Scan for the cell matching the given text and deliver its [X, Y] coordinate at center. 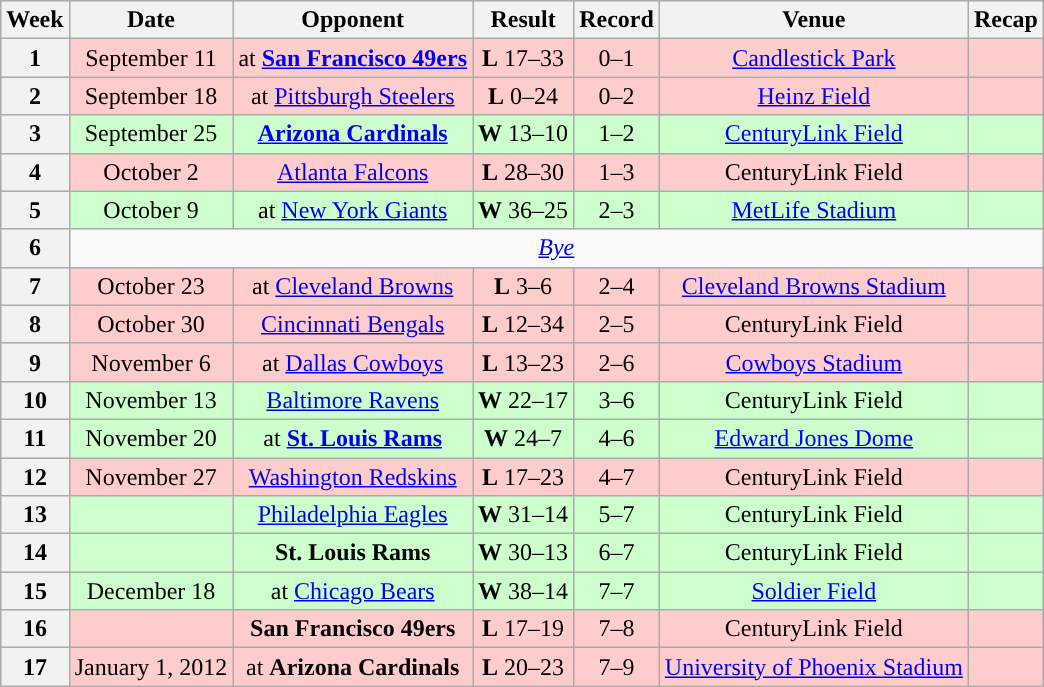
1 [35, 58]
Recap [1006, 20]
Record [617, 20]
6–7 [617, 553]
W 31–14 [524, 515]
5–7 [617, 515]
November 20 [151, 438]
Baltimore Ravens [353, 400]
Cowboys Stadium [814, 362]
5 [35, 210]
4 [35, 172]
13 [35, 515]
0–2 [617, 96]
15 [35, 591]
L 13–23 [524, 362]
Cincinnati Bengals [353, 324]
2–6 [617, 362]
December 18 [151, 591]
October 9 [151, 210]
W 30–13 [524, 553]
7–8 [617, 629]
1–2 [617, 134]
2–5 [617, 324]
7–7 [617, 591]
at New York Giants [353, 210]
W 13–10 [524, 134]
October 2 [151, 172]
W 36–25 [524, 210]
2–3 [617, 210]
University of Phoenix Stadium [814, 667]
October 23 [151, 286]
9 [35, 362]
Edward Jones Dome [814, 438]
Philadelphia Eagles [353, 515]
at Cleveland Browns [353, 286]
4–7 [617, 477]
W 22–17 [524, 400]
0–1 [617, 58]
17 [35, 667]
Cleveland Browns Stadium [814, 286]
Candlestick Park [814, 58]
3 [35, 134]
L 17–23 [524, 477]
7 [35, 286]
L 0–24 [524, 96]
at Arizona Cardinals [353, 667]
12 [35, 477]
W 24–7 [524, 438]
St. Louis Rams [353, 553]
L 17–19 [524, 629]
Opponent [353, 20]
L 3–6 [524, 286]
10 [35, 400]
Atlanta Falcons [353, 172]
L 28–30 [524, 172]
2–4 [617, 286]
at San Francisco 49ers [353, 58]
2 [35, 96]
September 18 [151, 96]
L 20–23 [524, 667]
at Dallas Cowboys [353, 362]
MetLife Stadium [814, 210]
Date [151, 20]
14 [35, 553]
L 12–34 [524, 324]
W 38–14 [524, 591]
November 27 [151, 477]
16 [35, 629]
7–9 [617, 667]
October 30 [151, 324]
at Pittsburgh Steelers [353, 96]
November 13 [151, 400]
January 1, 2012 [151, 667]
L 17–33 [524, 58]
September 25 [151, 134]
San Francisco 49ers [353, 629]
at Chicago Bears [353, 591]
Washington Redskins [353, 477]
11 [35, 438]
Venue [814, 20]
Result [524, 20]
Week [35, 20]
3–6 [617, 400]
Heinz Field [814, 96]
6 [35, 248]
Arizona Cardinals [353, 134]
8 [35, 324]
at St. Louis Rams [353, 438]
September 11 [151, 58]
1–3 [617, 172]
4–6 [617, 438]
Soldier Field [814, 591]
Bye [556, 248]
November 6 [151, 362]
